Output the [X, Y] coordinate of the center of the cell containing the given text.  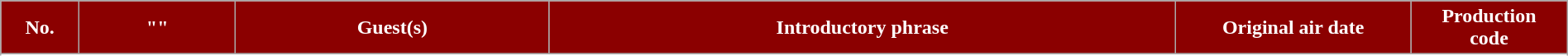
Guest(s) [392, 28]
"" [157, 28]
Production code [1489, 28]
No. [40, 28]
Introductory phrase [863, 28]
Original air date [1293, 28]
